Find where the given text appears and provide that cell's center as [x, y] coordinate. 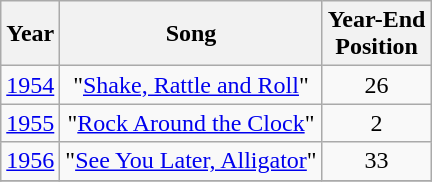
Year-EndPosition [376, 34]
"Shake, Rattle and Roll" [191, 85]
1956 [30, 161]
1954 [30, 85]
1955 [30, 123]
33 [376, 161]
"See You Later, Alligator" [191, 161]
"Rock Around the Clock" [191, 123]
2 [376, 123]
Song [191, 34]
Year [30, 34]
26 [376, 85]
